Capture the cell that displays the provided text and extract its [X, Y] central coordinate. 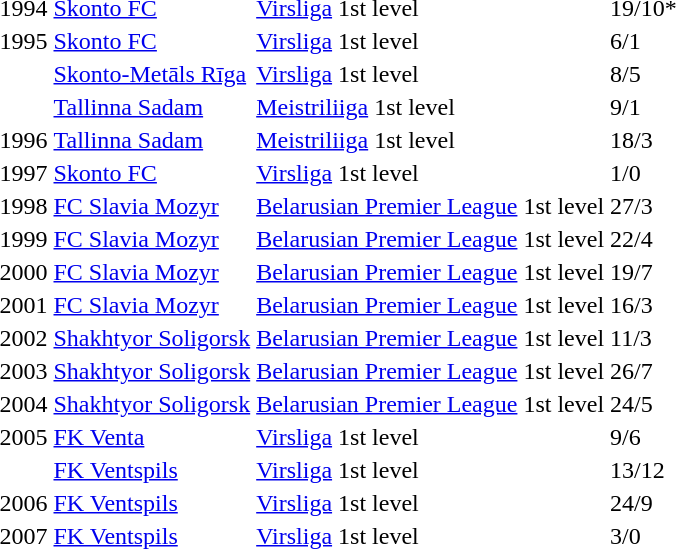
FK Venta [152, 437]
Skonto-Metāls Rīga [152, 74]
